Return (x, y) of the center of cell containing provided text 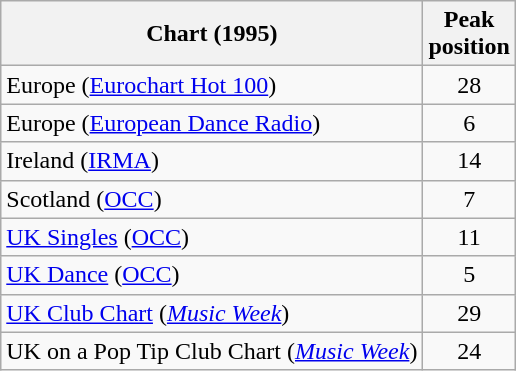
5 (469, 275)
UK on a Pop Tip Club Chart (Music Week) (212, 351)
7 (469, 199)
UK Club Chart (Music Week) (212, 313)
Peakposition (469, 34)
Chart (1995) (212, 34)
28 (469, 85)
Europe (European Dance Radio) (212, 123)
6 (469, 123)
Scotland (OCC) (212, 199)
11 (469, 237)
14 (469, 161)
24 (469, 351)
UK Singles (OCC) (212, 237)
Ireland (IRMA) (212, 161)
Europe (Eurochart Hot 100) (212, 85)
UK Dance (OCC) (212, 275)
29 (469, 313)
